From the cell containing the given text, extract its center point as [X, Y] coordinate. 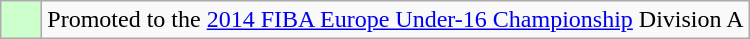
Promoted to the 2014 FIBA Europe Under-16 Championship Division A [396, 20]
